From the cell containing the given text, extract its center point as [X, Y] coordinate. 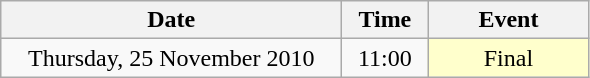
Final [508, 58]
Date [172, 20]
11:00 [385, 58]
Time [385, 20]
Event [508, 20]
Thursday, 25 November 2010 [172, 58]
